Pinpoint the cell where the given text exists, returning its (X, Y) midpoint coordinate. 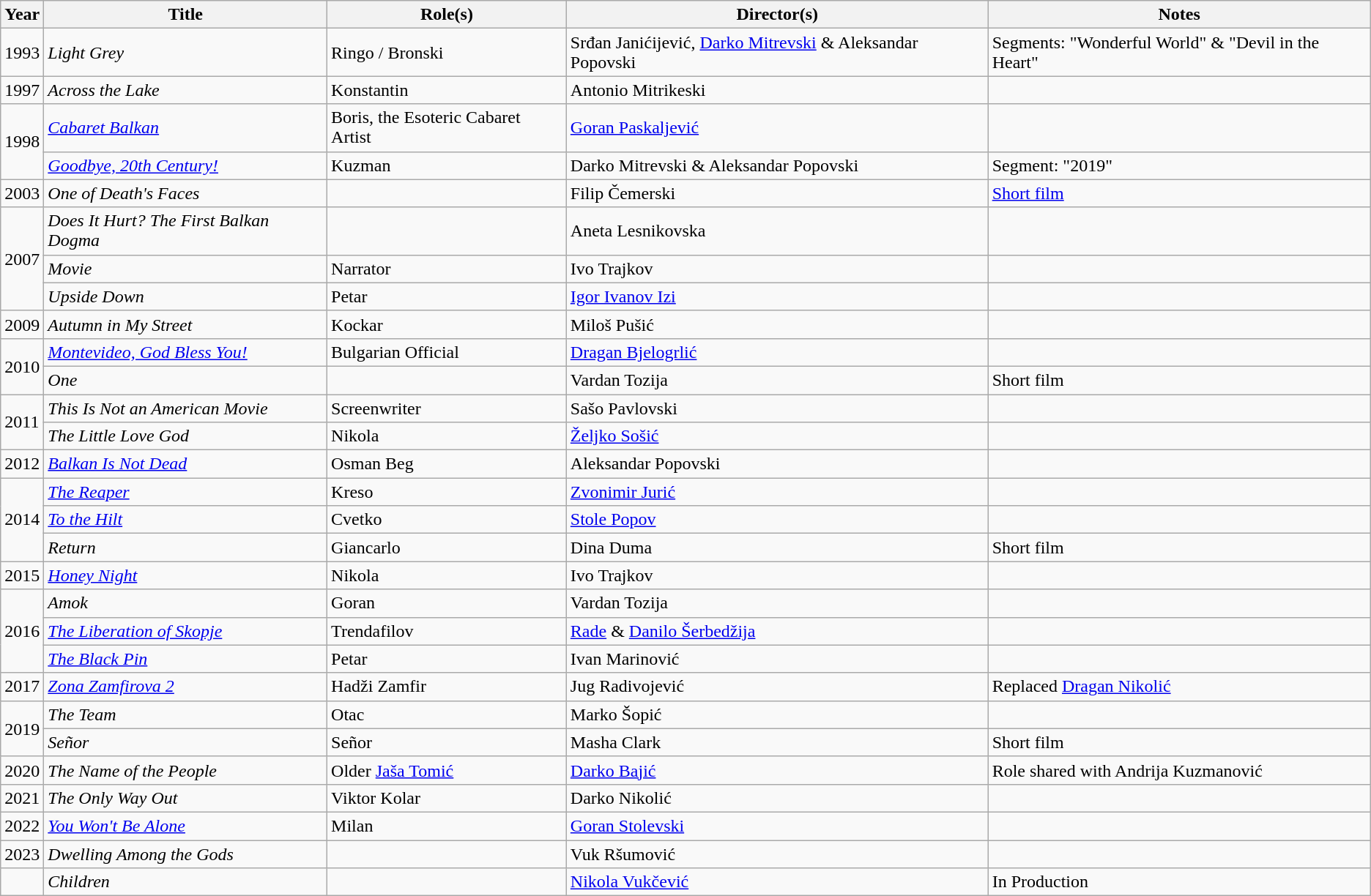
2020 (22, 770)
Masha Clark (777, 742)
Darko Bajić (777, 770)
Replaced Dragan Nikolić (1179, 687)
The Only Way Out (186, 798)
Filip Čemerski (777, 193)
Vuk Ršumović (777, 854)
Marko Šopić (777, 714)
Željko Sošić (777, 436)
Narrator (447, 269)
Boris, the Esoteric Cabaret Artist (447, 127)
Kuzman (447, 165)
Movie (186, 269)
The Black Pin (186, 659)
Montevideo, God Bless You! (186, 352)
2003 (22, 193)
2010 (22, 366)
Notes (1179, 15)
The Little Love God (186, 436)
Giancarlo (447, 548)
Hadži Zamfir (447, 687)
2011 (22, 422)
1993 (22, 53)
One of Death's Faces (186, 193)
Srđan Janićijević, Darko Mitrevski & Aleksandar Popovski (777, 53)
Does It Hurt? The First Balkan Dogma (186, 231)
Dwelling Among the Gods (186, 854)
Aleksandar Popovski (777, 464)
Igor Ivanov Izi (777, 296)
Darko Mitrevski & Aleksandar Popovski (777, 165)
Children (186, 882)
Darko Nikolić (777, 798)
Kockar (447, 324)
Older Jaša Tomić (447, 770)
Milan (447, 826)
2009 (22, 324)
To the Hilt (186, 520)
Title (186, 15)
2014 (22, 520)
The Name of the People (186, 770)
Sašo Pavlovski (777, 408)
Role shared with Andrija Kuzmanović (1179, 770)
2019 (22, 728)
In Production (1179, 882)
Stole Popov (777, 520)
Across the Lake (186, 90)
Zona Zamfirova 2 (186, 687)
Miloš Pušić (777, 324)
This Is Not an American Movie (186, 408)
Upside Down (186, 296)
You Won't Be Alone (186, 826)
Goodbye, 20th Century! (186, 165)
2017 (22, 687)
Otac (447, 714)
Trendafilov (447, 631)
Light Grey (186, 53)
Konstantin (447, 90)
Cabaret Balkan (186, 127)
Year (22, 15)
2022 (22, 826)
2007 (22, 259)
Goran Stolevski (777, 826)
Return (186, 548)
Rade & Danilo Šerbedžija (777, 631)
Amok (186, 603)
The Reaper (186, 492)
Segment: "2019" (1179, 165)
Nikola Vukčević (777, 882)
Autumn in My Street (186, 324)
Dragan Bjelogrlić (777, 352)
Dina Duma (777, 548)
The Team (186, 714)
Cvetko (447, 520)
Zvonimir Jurić (777, 492)
2015 (22, 575)
2016 (22, 631)
Jug Radivojević (777, 687)
Viktor Kolar (447, 798)
Antonio Mitrikeski (777, 90)
1997 (22, 90)
Segments: "Wonderful World" & "Devil in the Heart" (1179, 53)
The Liberation of Skopje (186, 631)
Bulgarian Official (447, 352)
Balkan Is Not Dead (186, 464)
Ivan Marinović (777, 659)
One (186, 380)
Ringo / Bronski (447, 53)
2012 (22, 464)
Director(s) (777, 15)
Goran (447, 603)
Goran Paskaljević (777, 127)
2021 (22, 798)
2023 (22, 854)
Screenwriter (447, 408)
Osman Beg (447, 464)
Aneta Lesnikovska (777, 231)
Kreso (447, 492)
Honey Night (186, 575)
1998 (22, 142)
Role(s) (447, 15)
